Search for the cell housing the specified text and yield its (X, Y) center coordinate. 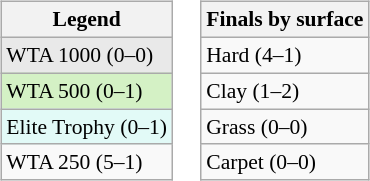
Hard (4–1) (284, 55)
Finals by surface (284, 20)
Carpet (0–0) (284, 162)
Legend (86, 20)
Elite Trophy (0–1) (86, 127)
WTA 250 (5–1) (86, 162)
WTA 500 (0–1) (86, 91)
Grass (0–0) (284, 127)
Clay (1–2) (284, 91)
WTA 1000 (0–0) (86, 55)
